Detect which cell encompasses the target text, then output its [x, y] center coordinate. 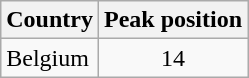
Peak position [172, 20]
14 [172, 58]
Belgium [50, 58]
Country [50, 20]
